From the cell containing the given text, extract its center point as [X, Y] coordinate. 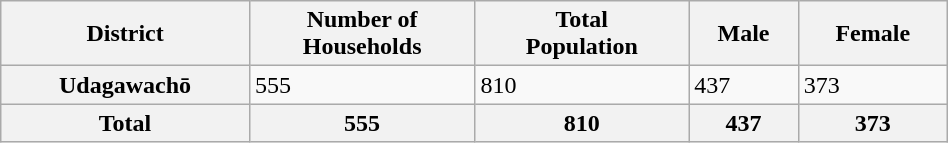
Male [744, 34]
Female [872, 34]
Udagawachō [126, 85]
District [126, 34]
Total [126, 123]
TotalPopulation [582, 34]
Number ofHouseholds [362, 34]
